Pinpoint the cell where the given text exists, returning its [X, Y] midpoint coordinate. 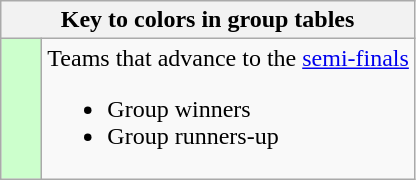
Teams that advance to the semi-finalsGroup winnersGroup runners-up [228, 109]
Key to colors in group tables [208, 20]
